Detect which cell encompasses the target text, then output its (x, y) center coordinate. 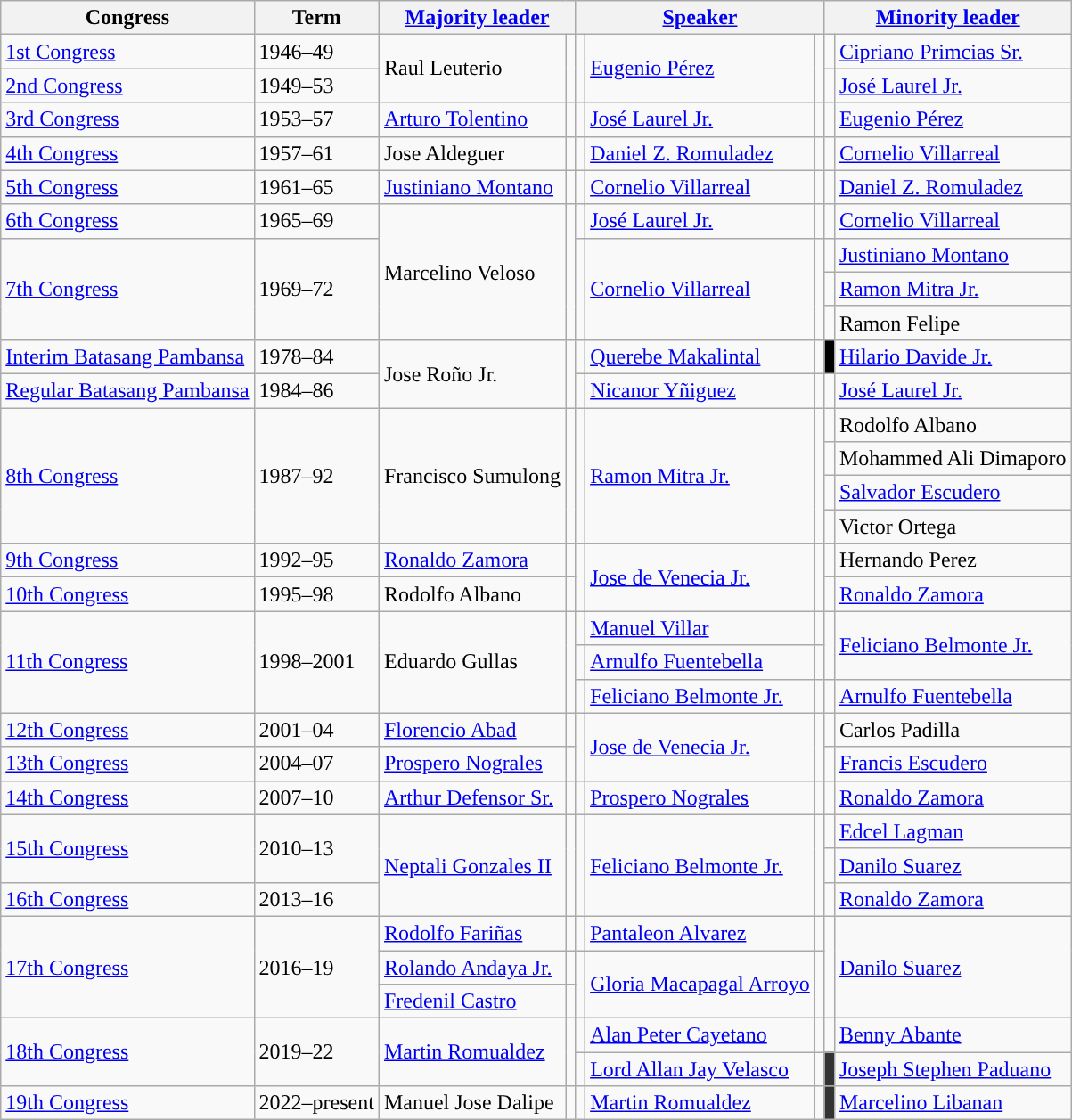
2007–10 (316, 797)
6th Congress (127, 221)
Francisco Sumulong (472, 476)
Nicanor Yñiguez (700, 390)
Arthur Defensor Sr. (472, 797)
Marcelino Veloso (472, 272)
17th Congress (127, 967)
Francis Escudero (953, 764)
1992–95 (316, 560)
Gloria Macapagal Arroyo (700, 984)
1961–65 (316, 187)
1965–69 (316, 221)
Pantaleon Alvarez (700, 933)
Interim Batasang Pambansa (127, 356)
1987–92 (316, 476)
1st Congress (127, 52)
1998–2001 (316, 662)
Arturo Tolentino (472, 119)
2022–present (316, 1103)
Victor Ortega (953, 527)
Jose Aldeguer (472, 153)
Manuel Jose Dalipe (472, 1103)
Term (316, 18)
Carlos Padilla (953, 730)
Jose Roño Jr. (472, 373)
Rodolfo Fariñas (472, 933)
5th Congress (127, 187)
2013–16 (316, 899)
Eduardo Gullas (472, 662)
14th Congress (127, 797)
Alan Peter Cayetano (700, 1035)
2004–07 (316, 764)
2016–19 (316, 967)
16th Congress (127, 899)
1953–57 (316, 119)
4th Congress (127, 153)
1995–98 (316, 594)
1949–53 (316, 86)
Congress (127, 18)
Cipriano Primcias Sr. (953, 52)
9th Congress (127, 560)
Manuel Villar (700, 628)
Hernando Perez (953, 560)
18th Congress (127, 1052)
1978–84 (316, 356)
Hilario Davide Jr. (953, 356)
2019–22 (316, 1052)
Speaker (700, 18)
Raul Leuterio (472, 69)
Benny Abante (953, 1035)
1969–72 (316, 289)
Joseph Stephen Paduano (953, 1069)
19th Congress (127, 1103)
Majority leader (477, 18)
Mohammed Ali Dimaporo (953, 459)
Florencio Abad (472, 730)
10th Congress (127, 594)
Lord Allan Jay Velasco (700, 1069)
12th Congress (127, 730)
1946–49 (316, 52)
Fredenil Castro (472, 1001)
11th Congress (127, 662)
1957–61 (316, 153)
1984–86 (316, 390)
2010–13 (316, 848)
Regular Batasang Pambansa (127, 390)
15th Congress (127, 848)
Neptali Gonzales II (472, 865)
13th Congress (127, 764)
Salvador Escudero (953, 493)
8th Congress (127, 476)
Ramon Felipe (953, 323)
Querebe Makalintal (700, 356)
Minority leader (948, 18)
Rolando Andaya Jr. (472, 967)
Edcel Lagman (953, 831)
Marcelino Libanan (953, 1103)
2nd Congress (127, 86)
7th Congress (127, 289)
3rd Congress (127, 119)
2001–04 (316, 730)
